Identify which cell holds the provided text, then report its (x, y) central coordinate. 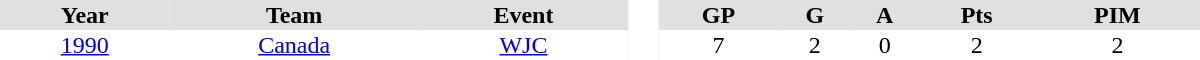
WJC (524, 45)
Year (85, 15)
PIM (1118, 15)
1990 (85, 45)
Event (524, 15)
Pts (976, 15)
Team (294, 15)
GP (718, 15)
0 (885, 45)
A (885, 15)
7 (718, 45)
Canada (294, 45)
G (815, 15)
